Detect which cell encompasses the target text, then output its [x, y] center coordinate. 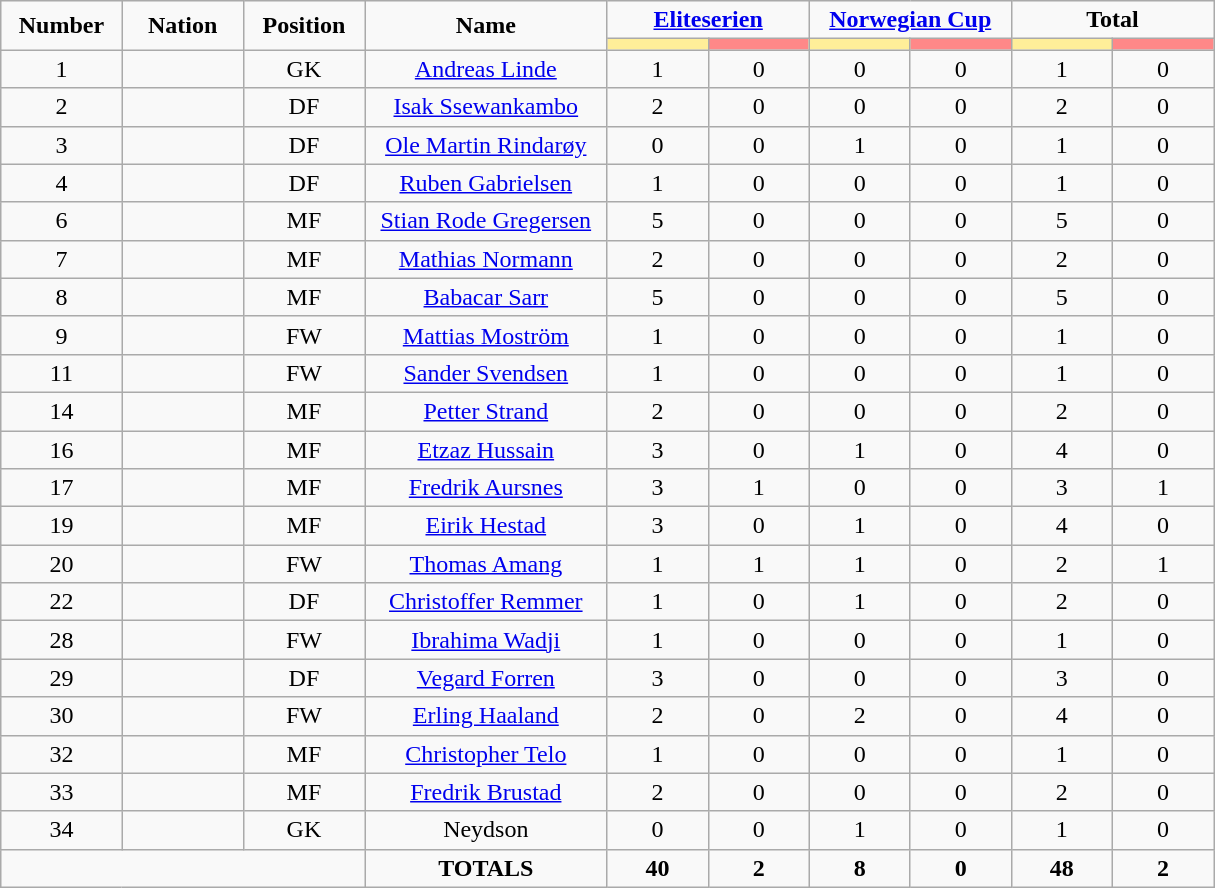
7 [62, 259]
Erling Haaland [486, 716]
34 [62, 830]
Thomas Amang [486, 564]
Petter Strand [486, 411]
Ibrahima Wadji [486, 640]
9 [62, 335]
30 [62, 716]
Stian Rode Gregersen [486, 221]
28 [62, 640]
29 [62, 678]
Eirik Hestad [486, 526]
Isak Ssewankambo [486, 107]
Ruben Gabrielsen [486, 183]
Ole Martin Rindarøy [486, 145]
14 [62, 411]
Eliteserien [708, 20]
Christoffer Remmer [486, 602]
Vegard Forren [486, 678]
Number [62, 26]
Norwegian Cup [910, 20]
Nation [182, 26]
48 [1062, 868]
Babacar Sarr [486, 297]
TOTALS [486, 868]
17 [62, 488]
Etzaz Hussain [486, 449]
Christopher Telo [486, 754]
Neydson [486, 830]
20 [62, 564]
33 [62, 792]
Mattias Moström [486, 335]
22 [62, 602]
Total [1112, 20]
Mathias Normann [486, 259]
Position [304, 26]
6 [62, 221]
16 [62, 449]
11 [62, 373]
Andreas Linde [486, 69]
19 [62, 526]
Fredrik Aursnes [486, 488]
Fredrik Brustad [486, 792]
Name [486, 26]
40 [658, 868]
Sander Svendsen [486, 373]
32 [62, 754]
